Locate the cell with the specified text and output its (X, Y) center coordinate. 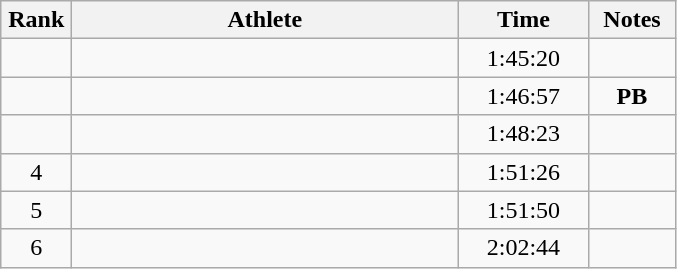
PB (632, 96)
Rank (36, 20)
1:51:50 (524, 210)
Athlete (265, 20)
1:45:20 (524, 58)
Time (524, 20)
4 (36, 172)
2:02:44 (524, 248)
5 (36, 210)
1:48:23 (524, 134)
Notes (632, 20)
6 (36, 248)
1:51:26 (524, 172)
1:46:57 (524, 96)
